Return the [x, y] coordinate for the center point of the cell that contains the specified text.  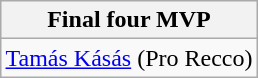
Final four MVP [129, 20]
Tamás Kásás (Pro Recco) [129, 58]
